Determine the [x, y] coordinate at the center of the cell enclosing the given text.  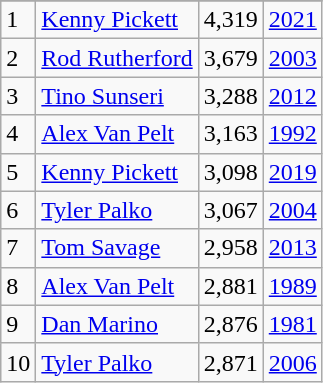
10 [18, 362]
1992 [292, 134]
1989 [292, 286]
5 [18, 172]
3,098 [230, 172]
3,288 [230, 96]
2,871 [230, 362]
Tom Savage [117, 248]
8 [18, 286]
3,163 [230, 134]
Dan Marino [117, 324]
4 [18, 134]
3,067 [230, 210]
2021 [292, 20]
2013 [292, 248]
7 [18, 248]
2,881 [230, 286]
1 [18, 20]
Rod Rutherford [117, 58]
2,958 [230, 248]
1981 [292, 324]
3,679 [230, 58]
2012 [292, 96]
9 [18, 324]
2006 [292, 362]
6 [18, 210]
4,319 [230, 20]
2019 [292, 172]
2003 [292, 58]
2 [18, 58]
2,876 [230, 324]
Tino Sunseri [117, 96]
2004 [292, 210]
3 [18, 96]
